Capture the cell that displays the provided text and extract its (X, Y) central coordinate. 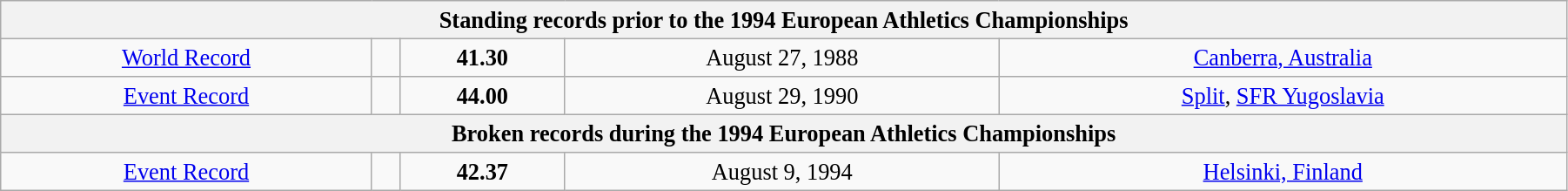
42.37 (482, 172)
Broken records during the 1994 European Athletics Championships (784, 133)
World Record (186, 58)
41.30 (482, 58)
Split, SFR Yugoslavia (1283, 95)
Canberra, Australia (1283, 58)
August 27, 1988 (781, 58)
August 29, 1990 (781, 95)
Helsinki, Finland (1283, 172)
August 9, 1994 (781, 172)
44.00 (482, 95)
Standing records prior to the 1994 European Athletics Championships (784, 19)
